Locate the cell with the specified text and output its (x, y) center coordinate. 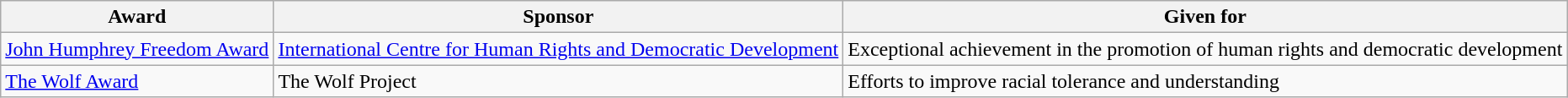
Given for (1205, 17)
Sponsor (559, 17)
The Wolf Award (137, 81)
Award (137, 17)
International Centre for Human Rights and Democratic Development (559, 49)
Exceptional achievement in the promotion of human rights and democratic development (1205, 49)
Efforts to improve racial tolerance and understanding (1205, 81)
The Wolf Project (559, 81)
John Humphrey Freedom Award (137, 49)
